Search for the cell housing the specified text and yield its (X, Y) center coordinate. 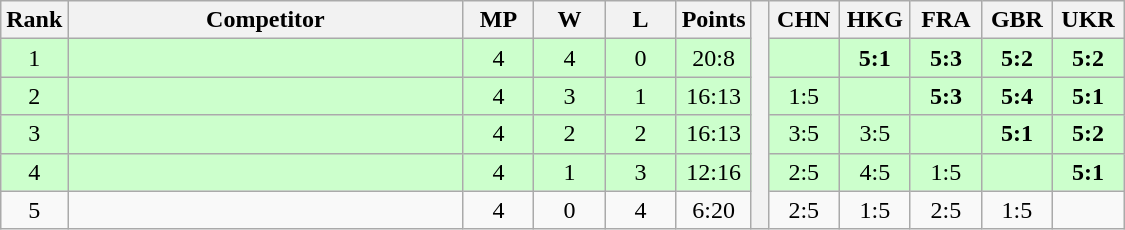
5 (34, 210)
Rank (34, 20)
6:20 (714, 210)
UKR (1088, 20)
W (570, 20)
L (640, 20)
GBR (1016, 20)
HKG (874, 20)
FRA (946, 20)
CHN (804, 20)
4:5 (874, 172)
Points (714, 20)
5:4 (1016, 96)
MP (498, 20)
20:8 (714, 58)
Competitor (266, 20)
12:16 (714, 172)
